Extract the (x, y) coordinate from the center of the cell holding the provided text.  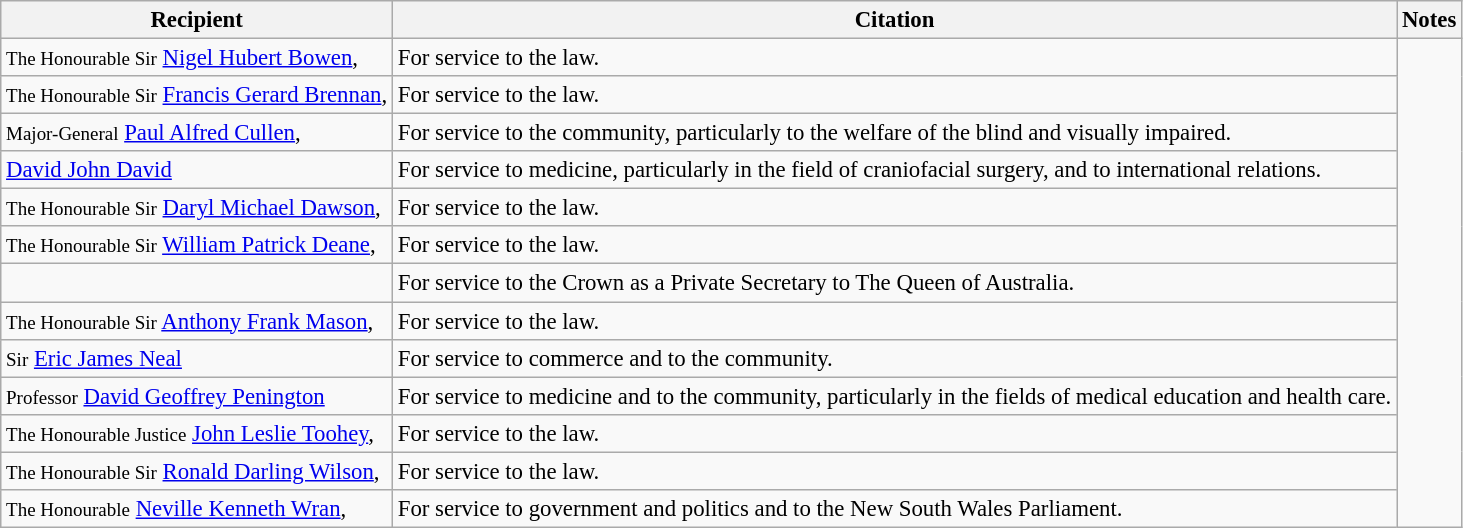
Recipient (197, 20)
The Honourable Sir Ronald Darling Wilson, (197, 471)
David John David (197, 170)
For service to government and politics and to the New South Wales Parliament. (894, 509)
The Honourable Sir Anthony Frank Mason, (197, 321)
For service to medicine, particularly in the field of craniofacial surgery, and to international relations. (894, 170)
The Honourable Sir Nigel Hubert Bowen, (197, 58)
For service to commerce and to the community. (894, 358)
The Honourable Sir Daryl Michael Dawson, (197, 208)
The Honourable Neville Kenneth Wran, (197, 509)
The Honourable Sir Francis Gerard Brennan, (197, 95)
Major-General Paul Alfred Cullen, (197, 133)
For service to the community, particularly to the welfare of the blind and visually impaired. (894, 133)
For service to medicine and to the community, particularly in the fields of medical education and health care. (894, 396)
For service to the Crown as a Private Secretary to The Queen of Australia. (894, 283)
Professor David Geoffrey Penington (197, 396)
Notes (1430, 20)
The Honourable Sir William Patrick Deane, (197, 245)
Sir Eric James Neal (197, 358)
Citation (894, 20)
The Honourable Justice John Leslie Toohey, (197, 433)
